Detect which cell encompasses the target text, then output its [x, y] center coordinate. 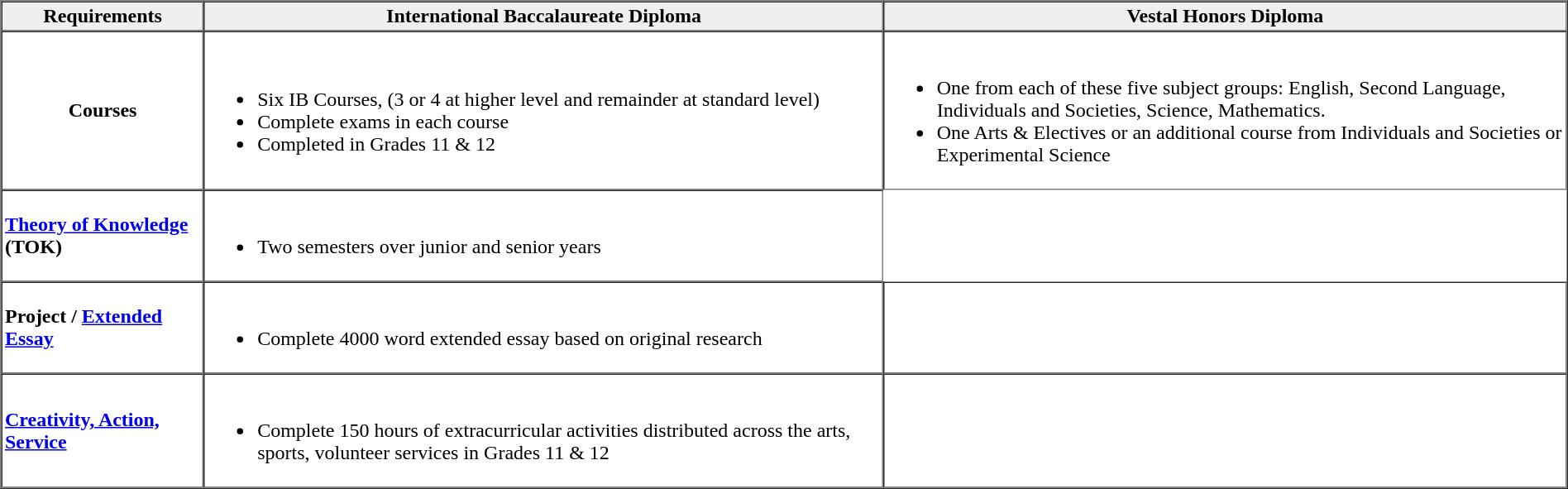
Vestal Honors Diploma [1225, 17]
Six IB Courses, (3 or 4 at higher level and remainder at standard level)Complete exams in each courseCompleted in Grades 11 & 12 [544, 111]
Two semesters over junior and senior years [544, 237]
Creativity, Action, Service [103, 431]
Courses [103, 111]
Requirements [103, 17]
Project / Extended Essay [103, 328]
Complete 4000 word extended essay based on original research [544, 328]
Theory of Knowledge (TOK) [103, 237]
International Baccalaureate Diploma [544, 17]
Complete 150 hours of extracurricular activities distributed across the arts, sports, volunteer services in Grades 11 & 12 [544, 431]
